Pinpoint the cell where the given text exists, returning its [X, Y] midpoint coordinate. 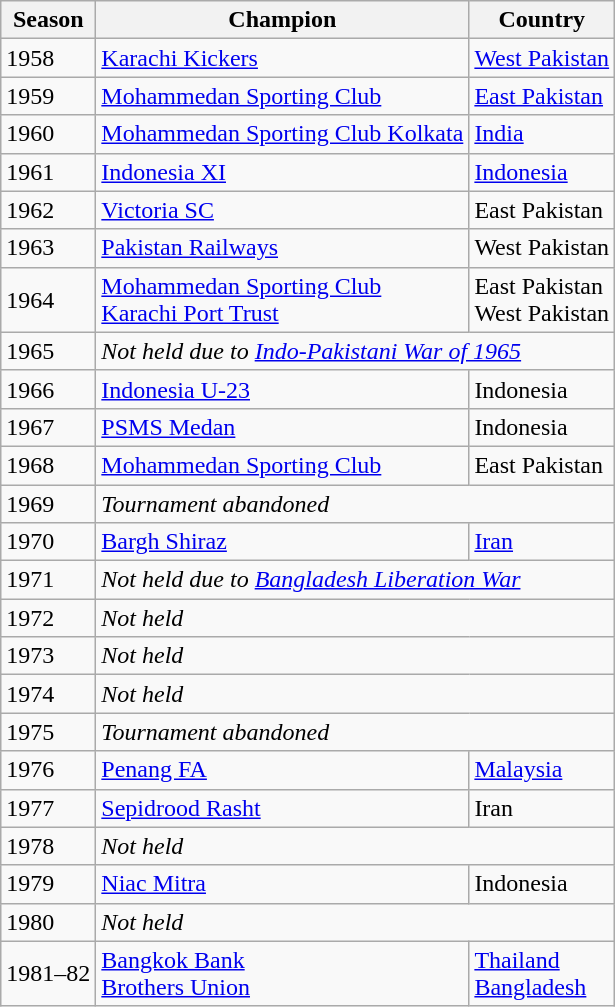
Bangkok BankBrothers Union [282, 974]
Niac Mitra [282, 884]
1975 [48, 732]
1966 [48, 389]
Not held due to Indo-Pakistani War of 1965 [356, 351]
1963 [48, 248]
1961 [48, 172]
Country [542, 20]
1972 [48, 618]
Season [48, 20]
PSMS Medan [282, 427]
1962 [48, 210]
Karachi Kickers [282, 58]
Penang FA [282, 770]
1960 [48, 134]
1981–82 [48, 974]
1978 [48, 846]
1967 [48, 427]
Bargh Shiraz [282, 542]
Victoria SC [282, 210]
1971 [48, 580]
Not held due to Bangladesh Liberation War [356, 580]
Thailand Bangladesh [542, 974]
1968 [48, 465]
Champion [282, 20]
Indonesia U-23 [282, 389]
Sepidrood Rasht [282, 808]
Malaysia [542, 770]
East Pakistan West Pakistan [542, 300]
Mohammedan Sporting ClubKarachi Port Trust [282, 300]
1958 [48, 58]
1977 [48, 808]
1980 [48, 922]
1969 [48, 503]
Mohammedan Sporting Club Kolkata [282, 134]
India [542, 134]
1965 [48, 351]
1970 [48, 542]
Pakistan Railways [282, 248]
1979 [48, 884]
1974 [48, 694]
1976 [48, 770]
1959 [48, 96]
Indonesia XI [282, 172]
1973 [48, 656]
1964 [48, 300]
